Pinpoint the cell where the given text exists, returning its (x, y) midpoint coordinate. 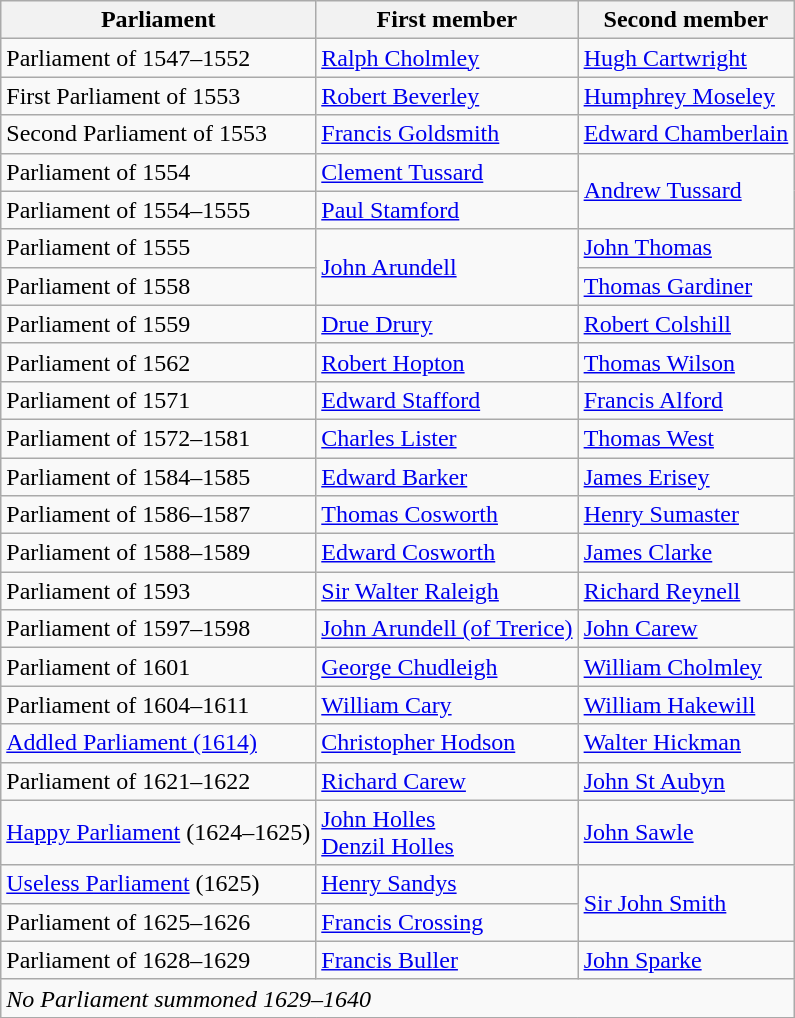
Francis Buller (447, 960)
Parliament of 1562 (158, 362)
Parliament of 1628–1629 (158, 960)
Robert Beverley (447, 96)
Happy Parliament (1624–1625) (158, 832)
Parliament of 1554–1555 (158, 210)
Edward Chamberlain (686, 134)
Parliament of 1584–1585 (158, 477)
Parliament of 1572–1581 (158, 438)
John Arundell (447, 267)
Richard Carew (447, 781)
Francis Alford (686, 400)
Parliament of 1593 (158, 591)
James Erisey (686, 477)
Useless Parliament (1625) (158, 884)
Thomas Wilson (686, 362)
Francis Goldsmith (447, 134)
William Cary (447, 705)
Henry Sumaster (686, 515)
George Chudleigh (447, 667)
Richard Reynell (686, 591)
Edward Cosworth (447, 553)
Thomas West (686, 438)
Parliament (158, 20)
Parliament of 1597–1598 (158, 629)
William Cholmley (686, 667)
No Parliament summoned 1629–1640 (398, 998)
Edward Stafford (447, 400)
Walter Hickman (686, 743)
Sir John Smith (686, 903)
Christopher Hodson (447, 743)
Parliament of 1554 (158, 172)
John Sawle (686, 832)
Parliament of 1558 (158, 286)
Parliament of 1588–1589 (158, 553)
Thomas Cosworth (447, 515)
Robert Colshill (686, 324)
Henry Sandys (447, 884)
John St Aubyn (686, 781)
Addled Parliament (1614) (158, 743)
Parliament of 1555 (158, 248)
Ralph Cholmley (447, 58)
Andrew Tussard (686, 191)
First Parliament of 1553 (158, 96)
Parliament of 1604–1611 (158, 705)
John Carew (686, 629)
Drue Drury (447, 324)
Hugh Cartwright (686, 58)
First member (447, 20)
William Hakewill (686, 705)
Second Parliament of 1553 (158, 134)
Second member (686, 20)
Parliament of 1586–1587 (158, 515)
Parliament of 1601 (158, 667)
Edward Barker (447, 477)
Parliament of 1559 (158, 324)
John Thomas (686, 248)
John Sparke (686, 960)
Robert Hopton (447, 362)
Parliament of 1621–1622 (158, 781)
John Arundell (of Trerice) (447, 629)
Francis Crossing (447, 922)
Thomas Gardiner (686, 286)
Charles Lister (447, 438)
Humphrey Moseley (686, 96)
Parliament of 1547–1552 (158, 58)
Sir Walter Raleigh (447, 591)
Paul Stamford (447, 210)
Parliament of 1571 (158, 400)
James Clarke (686, 553)
Clement Tussard (447, 172)
John HollesDenzil Holles (447, 832)
Parliament of 1625–1626 (158, 922)
